Scan for the cell matching the given text and deliver its (X, Y) coordinate at center. 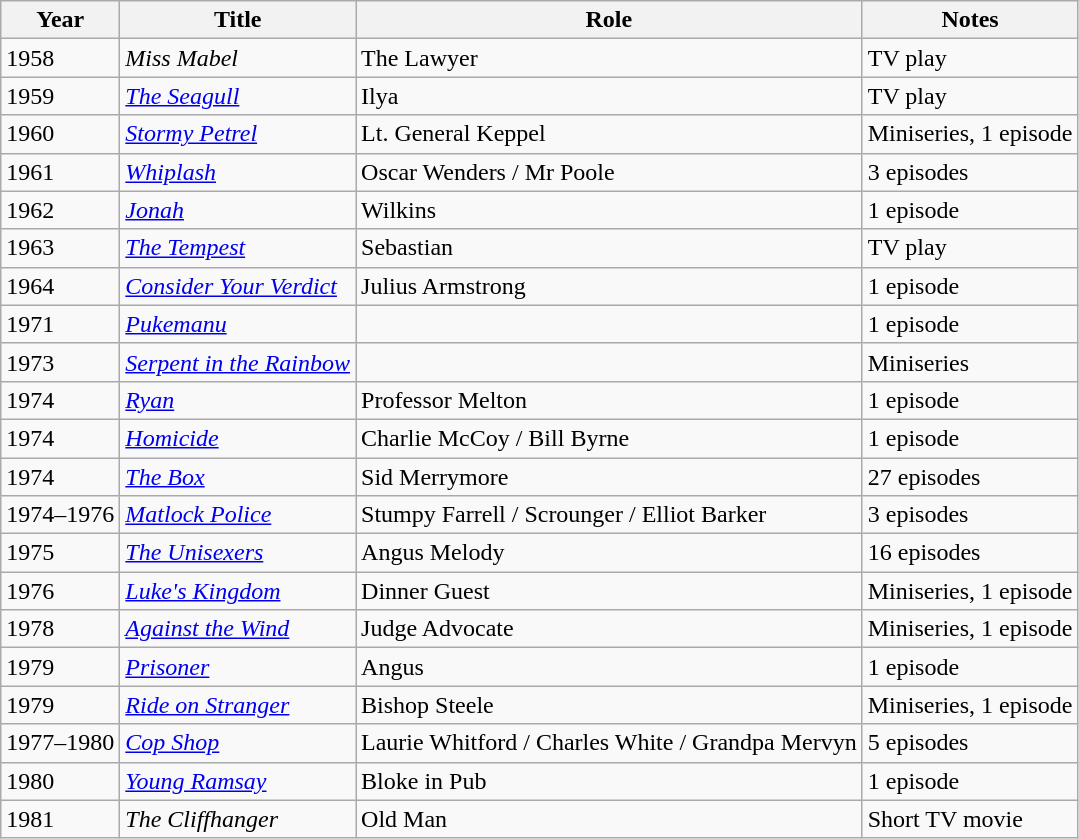
Wilkins (610, 210)
1964 (60, 286)
27 episodes (970, 477)
Bishop Steele (610, 705)
Role (610, 20)
The Seagull (238, 96)
1976 (60, 591)
Oscar Wenders / Mr Poole (610, 172)
Stumpy Farrell / Scrounger / Elliot Barker (610, 515)
1977–1980 (60, 743)
Short TV movie (970, 819)
Professor Melton (610, 400)
Stormy Petrel (238, 134)
1978 (60, 629)
Serpent in the Rainbow (238, 362)
Notes (970, 20)
Laurie Whitford / Charles White / Grandpa Mervyn (610, 743)
Ryan (238, 400)
Consider Your Verdict (238, 286)
Luke's Kingdom (238, 591)
Lt. General Keppel (610, 134)
Young Ramsay (238, 781)
1980 (60, 781)
Sebastian (610, 248)
1959 (60, 96)
1961 (60, 172)
Miniseries (970, 362)
Ride on Stranger (238, 705)
Whiplash (238, 172)
1974–1976 (60, 515)
Matlock Police (238, 515)
1960 (60, 134)
Sid Merrymore (610, 477)
The Unisexers (238, 553)
1975 (60, 553)
1973 (60, 362)
Against the Wind (238, 629)
5 episodes (970, 743)
Pukemanu (238, 324)
The Tempest (238, 248)
1958 (60, 58)
Angus Melody (610, 553)
Jonah (238, 210)
Prisoner (238, 667)
Charlie McCoy / Bill Byrne (610, 438)
Judge Advocate (610, 629)
1981 (60, 819)
The Box (238, 477)
16 episodes (970, 553)
1971 (60, 324)
Miss Mabel (238, 58)
The Cliffhanger (238, 819)
Title (238, 20)
Bloke in Pub (610, 781)
Dinner Guest (610, 591)
Old Man (610, 819)
Year (60, 20)
Angus (610, 667)
The Lawyer (610, 58)
Cop Shop (238, 743)
Ilya (610, 96)
Julius Armstrong (610, 286)
1962 (60, 210)
Homicide (238, 438)
1963 (60, 248)
